Return [x, y] of the center of cell containing provided text 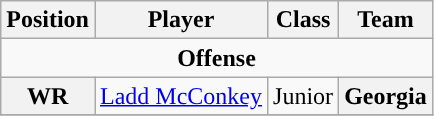
Ladd McConkey [180, 96]
Junior [304, 96]
Player [180, 20]
Class [304, 20]
Offense [217, 58]
Team [386, 20]
WR [48, 96]
Georgia [386, 96]
Position [48, 20]
